Detect which cell encompasses the target text, then output its [x, y] center coordinate. 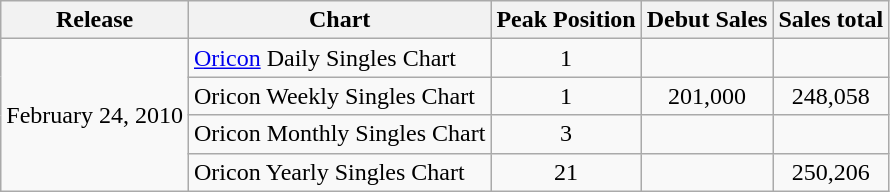
Sales total [831, 20]
Chart [339, 20]
Release [95, 20]
201,000 [707, 96]
Oricon Daily Singles Chart [339, 58]
3 [566, 134]
Peak Position [566, 20]
February 24, 2010 [95, 115]
Oricon Weekly Singles Chart [339, 96]
21 [566, 172]
Debut Sales [707, 20]
248,058 [831, 96]
Oricon Monthly Singles Chart [339, 134]
250,206 [831, 172]
Oricon Yearly Singles Chart [339, 172]
